Detect which cell encompasses the target text, then output its [X, Y] center coordinate. 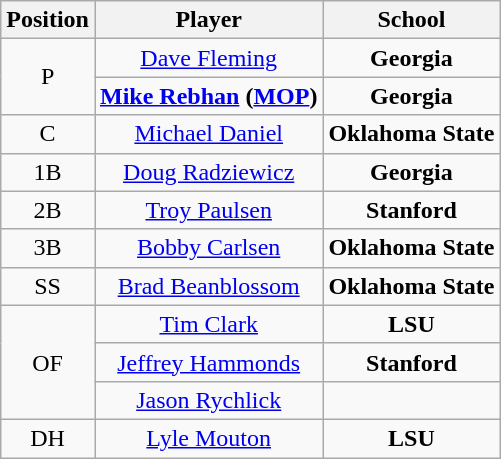
School [412, 20]
Dave Fleming [208, 58]
3B [48, 248]
Bobby Carlsen [208, 248]
Jeffrey Hammonds [208, 362]
Troy Paulsen [208, 210]
1B [48, 172]
OF [48, 362]
2B [48, 210]
DH [48, 438]
Brad Beanblossom [208, 286]
Position [48, 20]
Lyle Mouton [208, 438]
Tim Clark [208, 324]
Michael Daniel [208, 134]
Mike Rebhan (MOP) [208, 96]
P [48, 77]
SS [48, 286]
Player [208, 20]
Jason Rychlick [208, 400]
C [48, 134]
Doug Radziewicz [208, 172]
